Scan for the cell matching the given text and deliver its (x, y) coordinate at center. 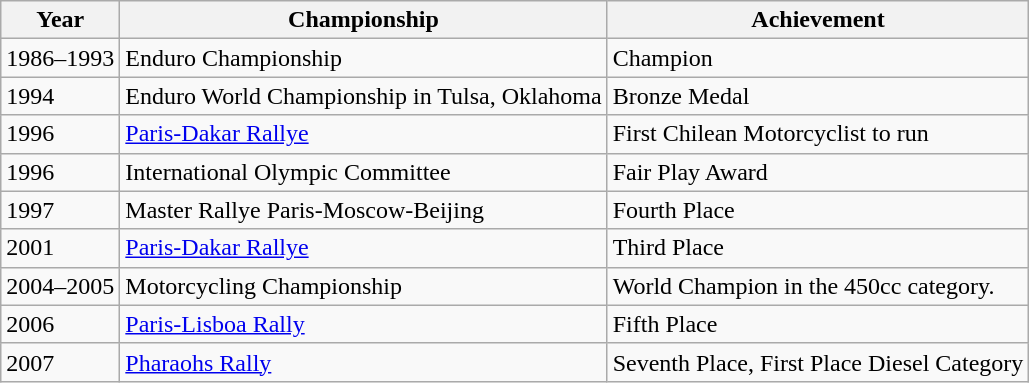
World Champion in the 450cc category. (818, 286)
Fair Play Award (818, 172)
Seventh Place, First Place Diesel Category (818, 362)
2007 (60, 362)
Year (60, 20)
1994 (60, 96)
Enduro World Championship in Tulsa, Oklahoma (364, 96)
2006 (60, 324)
International Olympic Committee (364, 172)
Pharaohs Rally (364, 362)
Fifth Place (818, 324)
Motorcycling Championship (364, 286)
Master Rallye Paris-Moscow-Beijing (364, 210)
Third Place (818, 248)
2001 (60, 248)
1997 (60, 210)
Paris-Lisboa Rally (364, 324)
Achievement (818, 20)
Championship (364, 20)
Bronze Medal (818, 96)
1986–1993 (60, 58)
Fourth Place (818, 210)
2004–2005 (60, 286)
Champion (818, 58)
First Chilean Motorcyclist to run (818, 134)
Enduro Championship (364, 58)
